For the text-containing cell, return its midpoint in (x, y) coordinate format. 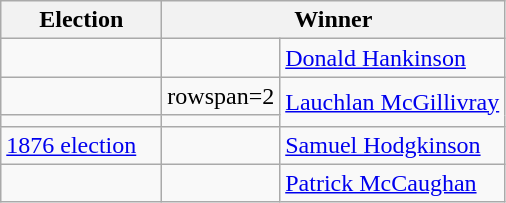
Donald Hankinson (392, 58)
Samuel Hodgkinson (392, 145)
Winner (334, 20)
Lauchlan McGillivray (392, 102)
Election (82, 20)
Patrick McCaughan (392, 183)
1876 election (82, 145)
rowspan=2 (221, 96)
